Return [X, Y] of the center of cell containing provided text 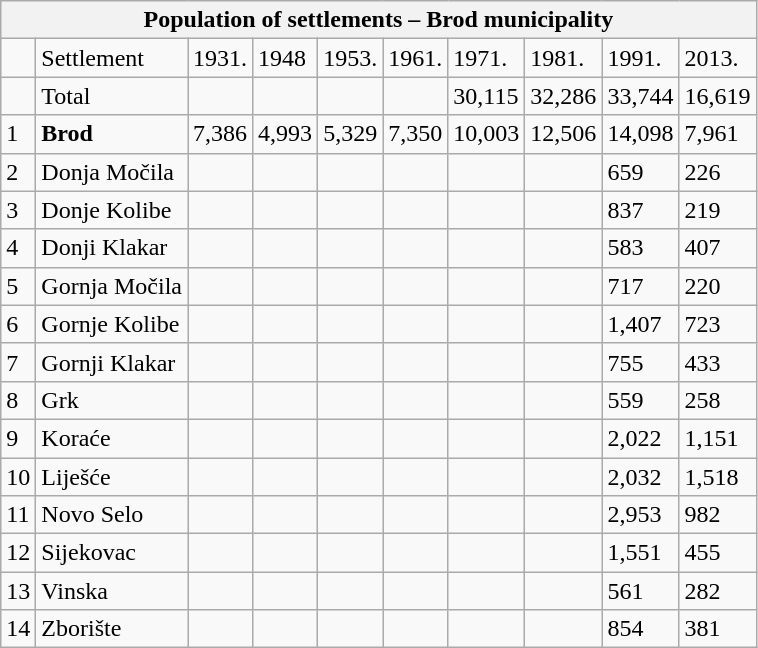
1971. [486, 58]
982 [718, 515]
4 [18, 248]
723 [718, 324]
Gornja Močila [112, 286]
16,619 [718, 96]
1 [18, 134]
2,022 [640, 438]
30,115 [486, 96]
755 [640, 362]
559 [640, 400]
659 [640, 172]
2,032 [640, 477]
14 [18, 629]
12,506 [564, 134]
2 [18, 172]
Vinska [112, 591]
1961. [416, 58]
6 [18, 324]
717 [640, 286]
837 [640, 210]
7 [18, 362]
Zborište [112, 629]
1991. [640, 58]
1931. [220, 58]
8 [18, 400]
Liješće [112, 477]
Donja Močila [112, 172]
219 [718, 210]
Sijekovac [112, 553]
Novo Selo [112, 515]
1981. [564, 58]
226 [718, 172]
1,407 [640, 324]
7,350 [416, 134]
1948 [286, 58]
561 [640, 591]
10,003 [486, 134]
282 [718, 591]
13 [18, 591]
14,098 [640, 134]
Gornji Klakar [112, 362]
583 [640, 248]
Donje Kolibe [112, 210]
9 [18, 438]
10 [18, 477]
3 [18, 210]
381 [718, 629]
1,518 [718, 477]
Gornje Kolibe [112, 324]
11 [18, 515]
854 [640, 629]
Donji Klakar [112, 248]
5,329 [350, 134]
2013. [718, 58]
12 [18, 553]
433 [718, 362]
4,993 [286, 134]
33,744 [640, 96]
7,961 [718, 134]
258 [718, 400]
220 [718, 286]
5 [18, 286]
Grk [112, 400]
7,386 [220, 134]
Population of settlements – Brod municipality [378, 20]
32,286 [564, 96]
Koraće [112, 438]
2,953 [640, 515]
Total [112, 96]
1953. [350, 58]
Settlement [112, 58]
455 [718, 553]
1,551 [640, 553]
407 [718, 248]
Brod [112, 134]
1,151 [718, 438]
